For the text-containing cell, return its midpoint in (X, Y) coordinate format. 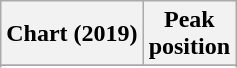
Peakposition (189, 34)
Chart (2019) (72, 34)
